Output the [X, Y] coordinate of the center of the cell containing the given text.  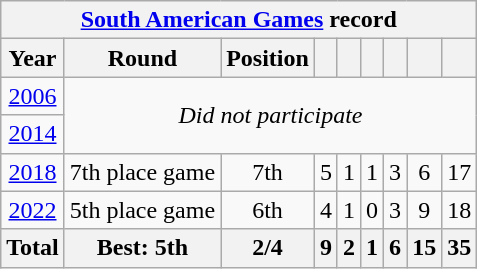
Round [142, 58]
35 [460, 248]
15 [424, 248]
2006 [33, 96]
7th place game [142, 172]
6th [268, 210]
Best: 5th [142, 248]
Year [33, 58]
4 [326, 210]
Position [268, 58]
2 [348, 248]
2014 [33, 134]
5 [326, 172]
Did not participate [270, 115]
0 [372, 210]
2022 [33, 210]
5th place game [142, 210]
2018 [33, 172]
7th [268, 172]
South American Games record [239, 20]
2/4 [268, 248]
17 [460, 172]
Total [33, 248]
18 [460, 210]
